For the text-containing cell, return its midpoint in (x, y) coordinate format. 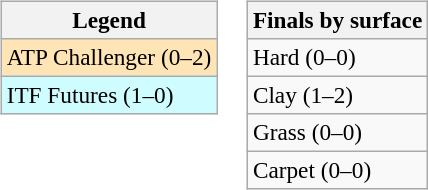
Clay (1–2) (337, 95)
Legend (108, 20)
ITF Futures (1–0) (108, 95)
ATP Challenger (0–2) (108, 57)
Carpet (0–0) (337, 171)
Finals by surface (337, 20)
Grass (0–0) (337, 133)
Hard (0–0) (337, 57)
